Find where the given text appears and provide that cell's center as (X, Y) coordinate. 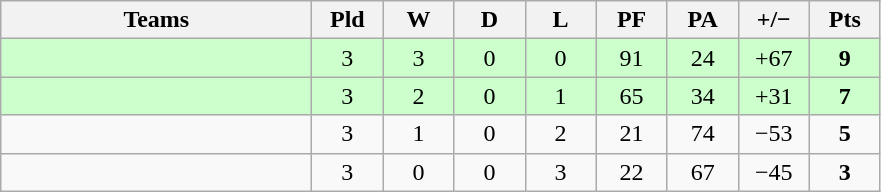
+/− (774, 20)
5 (844, 134)
Teams (156, 20)
67 (702, 172)
Pld (348, 20)
PA (702, 20)
65 (632, 96)
7 (844, 96)
L (560, 20)
74 (702, 134)
22 (632, 172)
+31 (774, 96)
−53 (774, 134)
24 (702, 58)
91 (632, 58)
W (418, 20)
D (490, 20)
34 (702, 96)
9 (844, 58)
21 (632, 134)
−45 (774, 172)
+67 (774, 58)
Pts (844, 20)
PF (632, 20)
